Provide the [x, y] coordinate of the cell's center where the given text is located.  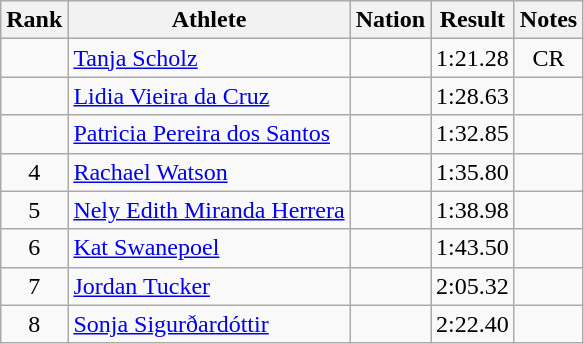
1:28.63 [473, 96]
Rachael Watson [209, 172]
5 [34, 210]
Patricia Pereira dos Santos [209, 134]
Nely Edith Miranda Herrera [209, 210]
CR [548, 58]
1:32.85 [473, 134]
Lidia Vieira da Cruz [209, 96]
Sonja Sigurðardóttir [209, 324]
1:43.50 [473, 248]
Result [473, 20]
Notes [548, 20]
4 [34, 172]
Tanja Scholz [209, 58]
8 [34, 324]
Rank [34, 20]
6 [34, 248]
Jordan Tucker [209, 286]
1:35.80 [473, 172]
Nation [390, 20]
7 [34, 286]
2:22.40 [473, 324]
Athlete [209, 20]
2:05.32 [473, 286]
Kat Swanepoel [209, 248]
1:38.98 [473, 210]
1:21.28 [473, 58]
